Scan for the cell matching the given text and deliver its [X, Y] coordinate at center. 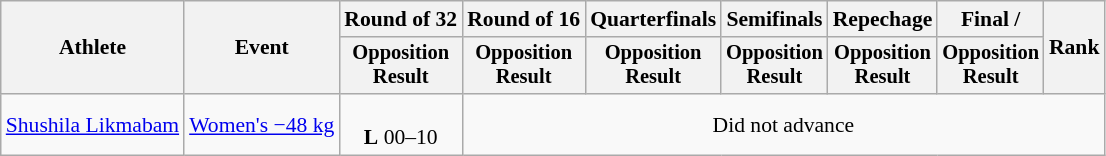
Round of 16 [524, 19]
Did not advance [783, 124]
Semifinals [774, 19]
Round of 32 [400, 19]
Athlete [92, 48]
L 00–10 [400, 124]
Women's −48 kg [262, 124]
Rank [1074, 48]
Repechage [883, 19]
Shushila Likmabam [92, 124]
Final / [990, 19]
Event [262, 48]
Quarterfinals [653, 19]
